Extract the [x, y] coordinate from the center of the cell holding the provided text.  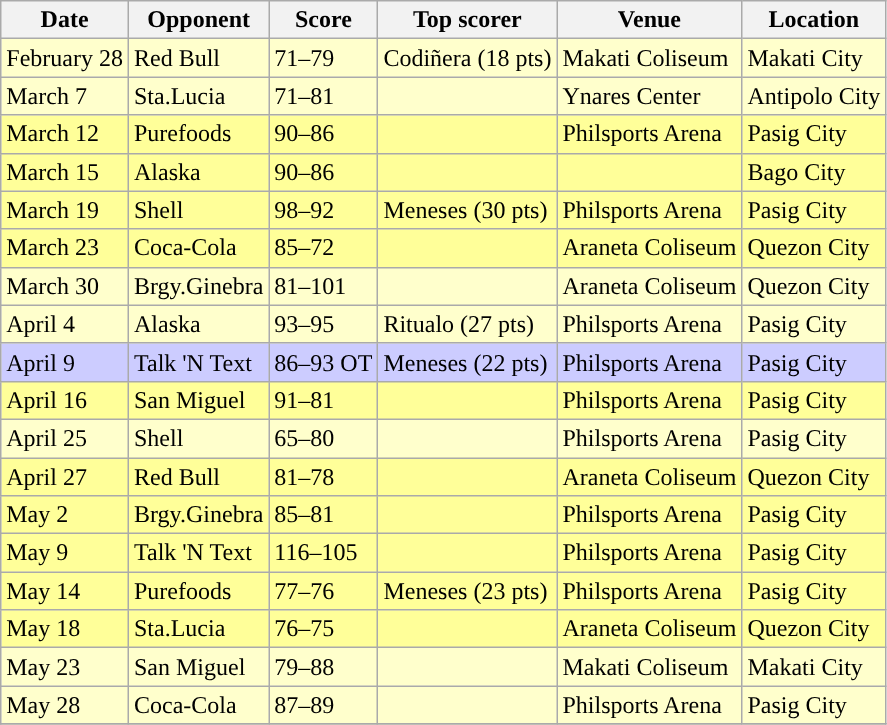
April 27 [65, 477]
May 14 [65, 591]
79–88 [324, 667]
May 9 [65, 553]
May 2 [65, 515]
85–72 [324, 248]
86–93 OT [324, 362]
Meneses (22 pts) [468, 362]
April 25 [65, 438]
76–75 [324, 629]
March 19 [65, 210]
Ynares Center [650, 96]
March 15 [65, 172]
April 16 [65, 400]
February 28 [65, 58]
Top scorer [468, 20]
93–95 [324, 324]
116–105 [324, 553]
Score [324, 20]
May 28 [65, 705]
Date [65, 20]
April 9 [65, 362]
Codiñera (18 pts) [468, 58]
March 30 [65, 286]
Ritualo (27 pts) [468, 324]
Bago City [814, 172]
98–92 [324, 210]
Opponent [198, 20]
March 12 [65, 134]
81–78 [324, 477]
May 23 [65, 667]
Venue [650, 20]
March 7 [65, 96]
Meneses (30 pts) [468, 210]
87–89 [324, 705]
Location [814, 20]
Antipolo City [814, 96]
65–80 [324, 438]
71–81 [324, 96]
April 4 [65, 324]
Meneses (23 pts) [468, 591]
May 18 [65, 629]
March 23 [65, 248]
71–79 [324, 58]
91–81 [324, 400]
81–101 [324, 286]
77–76 [324, 591]
85–81 [324, 515]
